Find where the given text appears and provide that cell's center as (X, Y) coordinate. 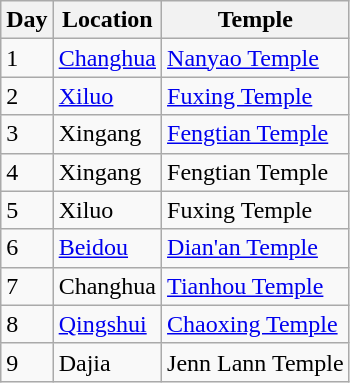
1 (27, 58)
Qingshui (107, 324)
Location (107, 20)
6 (27, 248)
Temple (256, 20)
Tianhou Temple (256, 286)
3 (27, 134)
Nanyao Temple (256, 58)
2 (27, 96)
Dajia (107, 362)
9 (27, 362)
Chaoxing Temple (256, 324)
7 (27, 286)
Jenn Lann Temple (256, 362)
Dian'an Temple (256, 248)
5 (27, 210)
8 (27, 324)
Beidou (107, 248)
4 (27, 172)
Day (27, 20)
